For the text-containing cell, return its midpoint in [x, y] coordinate format. 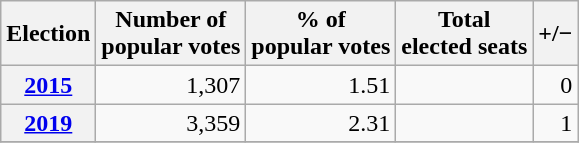
2015 [48, 85]
2019 [48, 123]
2.31 [321, 123]
1 [556, 123]
Totalelected seats [464, 34]
1.51 [321, 85]
3,359 [171, 123]
1,307 [171, 85]
+/− [556, 34]
Number ofpopular votes [171, 34]
Election [48, 34]
% ofpopular votes [321, 34]
0 [556, 85]
